Scan for the cell matching the given text and deliver its (x, y) coordinate at center. 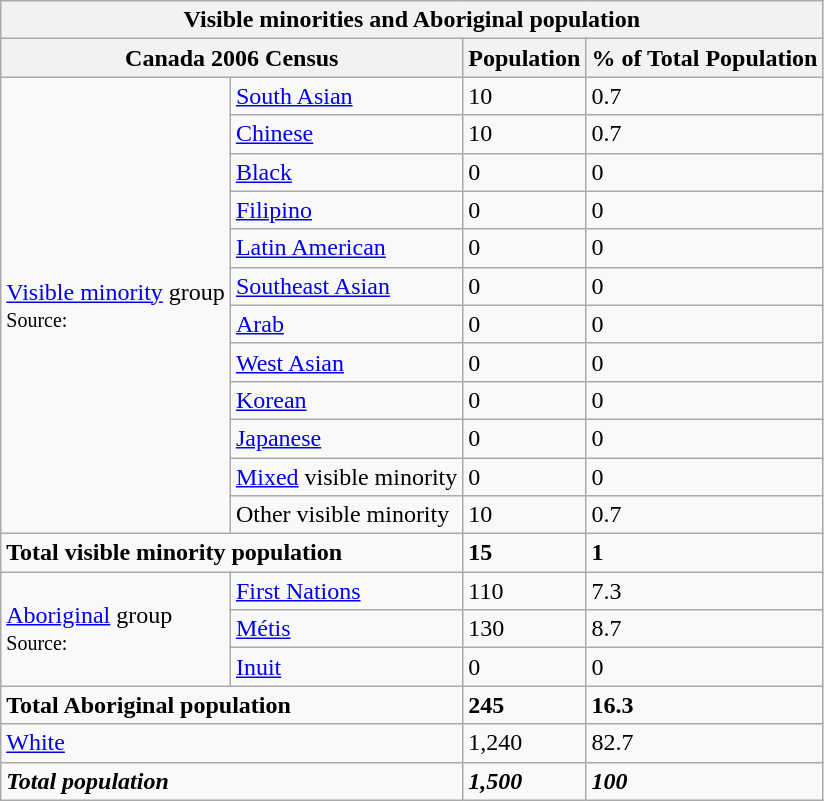
130 (524, 629)
Filipino (346, 210)
Southeast Asian (346, 286)
Total visible minority population (232, 553)
White (232, 743)
1 (704, 553)
Visible minority groupSource: (116, 306)
Inuit (346, 667)
110 (524, 591)
16.3 (704, 705)
Visible minorities and Aboriginal population (412, 20)
Other visible minority (346, 515)
% of Total Population (704, 58)
245 (524, 705)
1,500 (524, 781)
Canada 2006 Census (232, 58)
82.7 (704, 743)
Mixed visible minority (346, 477)
Korean (346, 400)
West Asian (346, 362)
Japanese (346, 438)
Black (346, 172)
Aboriginal groupSource: (116, 629)
First Nations (346, 591)
8.7 (704, 629)
Chinese (346, 134)
100 (704, 781)
Arab (346, 324)
Métis (346, 629)
Latin American (346, 248)
Population (524, 58)
South Asian (346, 96)
1,240 (524, 743)
Total population (232, 781)
7.3 (704, 591)
15 (524, 553)
Total Aboriginal population (232, 705)
